Capture the cell that displays the provided text and extract its (X, Y) central coordinate. 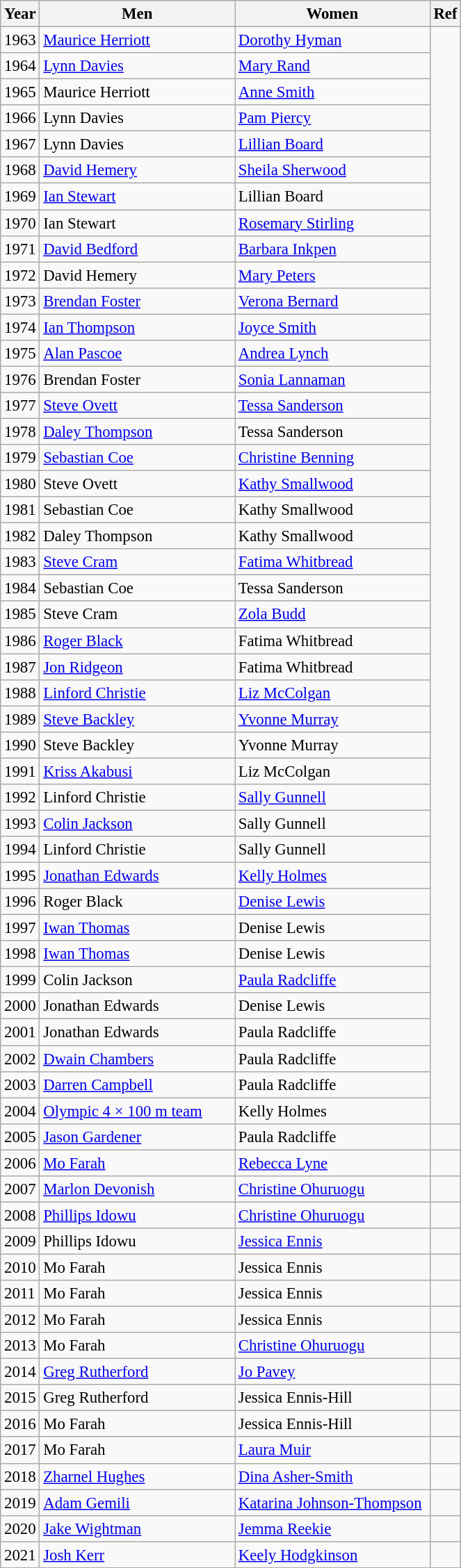
1968 (20, 170)
Olympic 4 × 100 m team (138, 1111)
1997 (20, 928)
Ref (445, 14)
2017 (20, 1451)
Verona Bernard (332, 301)
1990 (20, 745)
2018 (20, 1476)
1983 (20, 562)
1994 (20, 850)
1978 (20, 431)
1982 (20, 536)
Jake Wightman (138, 1528)
2006 (20, 1163)
Mary Peters (332, 275)
1992 (20, 798)
Jon Ridgeon (138, 667)
Andrea Lynch (332, 354)
2016 (20, 1424)
2003 (20, 1084)
1991 (20, 771)
Ian Thompson (138, 327)
1988 (20, 693)
Josh Kerr (138, 1555)
Pam Piercy (332, 118)
1971 (20, 249)
1977 (20, 406)
Jemma Reekie (332, 1528)
Christine Benning (332, 458)
1969 (20, 197)
1984 (20, 588)
Anne Smith (332, 92)
Men (138, 14)
1966 (20, 118)
1996 (20, 902)
2021 (20, 1555)
2015 (20, 1398)
Jo Pavey (332, 1372)
Sonia Lannaman (332, 379)
2012 (20, 1320)
1995 (20, 876)
Dina Asher-Smith (332, 1476)
1970 (20, 223)
Rebecca Lyne (332, 1163)
1975 (20, 354)
2014 (20, 1372)
2007 (20, 1189)
Sheila Sherwood (332, 170)
Dwain Chambers (138, 1059)
Zola Budd (332, 615)
1967 (20, 145)
2002 (20, 1059)
2013 (20, 1346)
Marlon Devonish (138, 1189)
Darren Campbell (138, 1084)
Barbara Inkpen (332, 249)
1985 (20, 615)
1980 (20, 484)
1987 (20, 667)
1964 (20, 66)
Dorothy Hyman (332, 40)
2005 (20, 1137)
Keely Hodgkinson (332, 1555)
Alan Pascoe (138, 354)
Katarina Johnson-Thompson (332, 1503)
2001 (20, 1032)
Year (20, 14)
Mary Rand (332, 66)
1993 (20, 823)
2011 (20, 1294)
1965 (20, 92)
1963 (20, 40)
2009 (20, 1241)
2000 (20, 1007)
Adam Gemili (138, 1503)
Rosemary Stirling (332, 223)
2004 (20, 1111)
2010 (20, 1267)
Zharnel Hughes (138, 1476)
2019 (20, 1503)
2020 (20, 1528)
Jason Gardener (138, 1137)
1999 (20, 980)
1981 (20, 510)
David Bedford (138, 249)
Laura Muir (332, 1451)
1976 (20, 379)
1979 (20, 458)
1998 (20, 954)
Joyce Smith (332, 327)
2008 (20, 1215)
1989 (20, 719)
Women (332, 14)
1974 (20, 327)
Kriss Akabusi (138, 771)
1973 (20, 301)
1986 (20, 641)
1972 (20, 275)
